Capture the cell that displays the provided text and extract its (x, y) central coordinate. 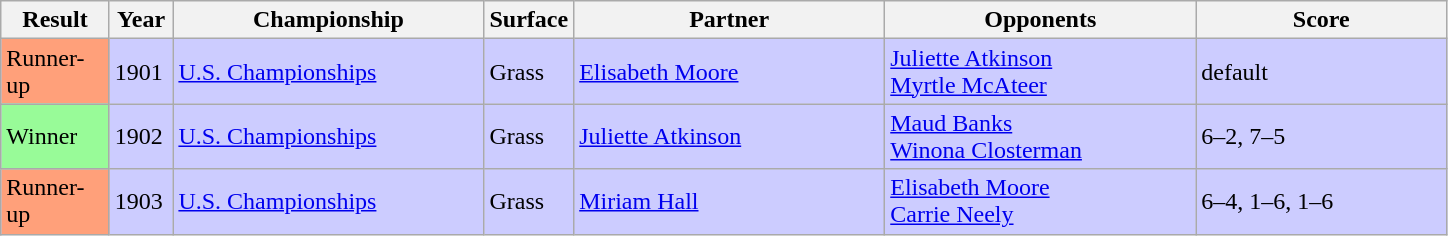
Maud Banks Winona Closterman (1040, 136)
1902 (141, 136)
Juliette Atkinson Myrtle McAteer (1040, 72)
Miriam Hall (730, 202)
Opponents (1040, 20)
Score (1322, 20)
Championship (328, 20)
default (1322, 72)
Winner (56, 136)
Surface (529, 20)
1901 (141, 72)
6–4, 1–6, 1–6 (1322, 202)
Year (141, 20)
Elisabeth Moore Carrie Neely (1040, 202)
Result (56, 20)
1903 (141, 202)
Partner (730, 20)
Elisabeth Moore (730, 72)
6–2, 7–5 (1322, 136)
Juliette Atkinson (730, 136)
